Provide the (X, Y) coordinate of the cell's center where the given text is located.  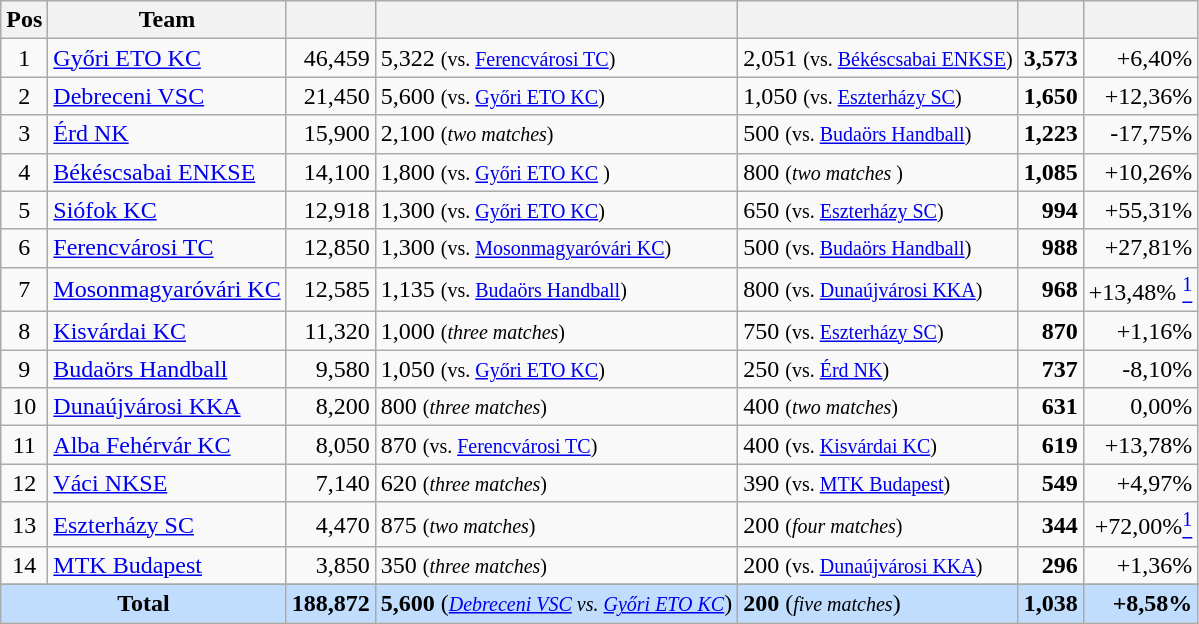
1,050 (vs. Eszterházy SC) (878, 96)
Békéscsabai ENKSE (167, 172)
11 (24, 445)
-8,10% (1140, 369)
+1,36% (1140, 566)
549 (1050, 483)
14,100 (330, 172)
1,038 (1050, 604)
400 (two matches) (878, 407)
800 (three matches) (556, 407)
1 (24, 58)
1,000 (three matches) (556, 331)
46,459 (330, 58)
0,00% (1140, 407)
12 (24, 483)
619 (1050, 445)
MTK Budapest (167, 566)
200 (four matches) (878, 524)
1,223 (1050, 134)
344 (1050, 524)
200 (vs. Dunaújvárosi KKA) (878, 566)
875 (two matches) (556, 524)
12,585 (330, 290)
-17,75% (1140, 134)
620 (three matches) (556, 483)
Team (167, 20)
870 (1050, 331)
250 (vs. Érd NK) (878, 369)
Eszterházy SC (167, 524)
+1,16% (1140, 331)
1,135 (vs. Budaörs Handball) (556, 290)
1,800 (vs. Győri ETO KC ) (556, 172)
Dunaújvárosi KKA (167, 407)
Kisvárdai KC (167, 331)
+13,78% (1140, 445)
Siófok KC (167, 210)
Alba Fehérvár KC (167, 445)
13 (24, 524)
350 (three matches) (556, 566)
+13,48% 1 (1140, 290)
Total (144, 604)
200 (five matches) (878, 604)
400 (vs. Kisvárdai KC) (878, 445)
21,450 (330, 96)
7,140 (330, 483)
9,580 (330, 369)
1,050 (vs. Győri ETO KC) (556, 369)
2,051 (vs. Békéscsabai ENKSE) (878, 58)
8,200 (330, 407)
+4,97% (1140, 483)
968 (1050, 290)
5 (24, 210)
10 (24, 407)
Váci NKSE (167, 483)
Mosonmagyaróvári KC (167, 290)
4 (24, 172)
1,085 (1050, 172)
+10,26% (1140, 172)
+72,00%1 (1140, 524)
+55,31% (1140, 210)
5,600 (Debreceni VSC vs. Győri ETO KC) (556, 604)
8 (24, 331)
5,322 (vs. Ferencvárosi TC) (556, 58)
2 (24, 96)
1,300 (vs. Mosonmagyaróvári KC) (556, 248)
4,470 (330, 524)
+12,36% (1140, 96)
870 (vs. Ferencvárosi TC) (556, 445)
9 (24, 369)
12,918 (330, 210)
1,650 (1050, 96)
+8,58% (1140, 604)
Győri ETO KC (167, 58)
Pos (24, 20)
15,900 (330, 134)
188,872 (330, 604)
14 (24, 566)
650 (vs. Eszterházy SC) (878, 210)
Érd NK (167, 134)
994 (1050, 210)
7 (24, 290)
12,850 (330, 248)
6 (24, 248)
737 (1050, 369)
988 (1050, 248)
Budaörs Handball (167, 369)
296 (1050, 566)
750 (vs. Eszterházy SC) (878, 331)
631 (1050, 407)
Ferencvárosi TC (167, 248)
3 (24, 134)
800 (two matches ) (878, 172)
390 (vs. MTK Budapest) (878, 483)
8,050 (330, 445)
1,300 (vs. Győri ETO KC) (556, 210)
+27,81% (1140, 248)
3,850 (330, 566)
3,573 (1050, 58)
2,100 (two matches) (556, 134)
5,600 (vs. Győri ETO KC) (556, 96)
11,320 (330, 331)
800 (vs. Dunaújvárosi KKA) (878, 290)
+6,40% (1140, 58)
Debreceni VSC (167, 96)
